Detect which cell encompasses the target text, then output its (X, Y) center coordinate. 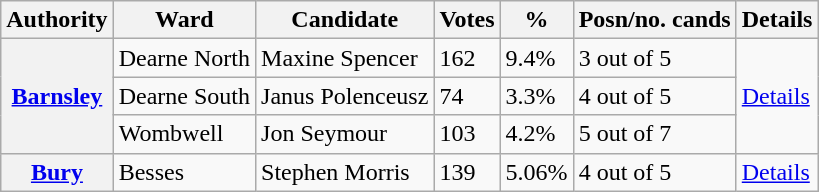
Besses (184, 172)
4.2% (536, 134)
162 (467, 58)
Posn/no. cands (654, 20)
Barnsley (57, 96)
5 out of 7 (654, 134)
Dearne North (184, 58)
5.06% (536, 172)
Dearne South (184, 96)
Votes (467, 20)
Bury (57, 172)
139 (467, 172)
Candidate (345, 20)
74 (467, 96)
103 (467, 134)
% (536, 20)
Authority (57, 20)
Janus Polenceusz (345, 96)
3 out of 5 (654, 58)
Jon Seymour (345, 134)
Maxine Spencer (345, 58)
9.4% (536, 58)
Ward (184, 20)
Stephen Morris (345, 172)
Wombwell (184, 134)
3.3% (536, 96)
